For the text-containing cell, return its midpoint in (X, Y) coordinate format. 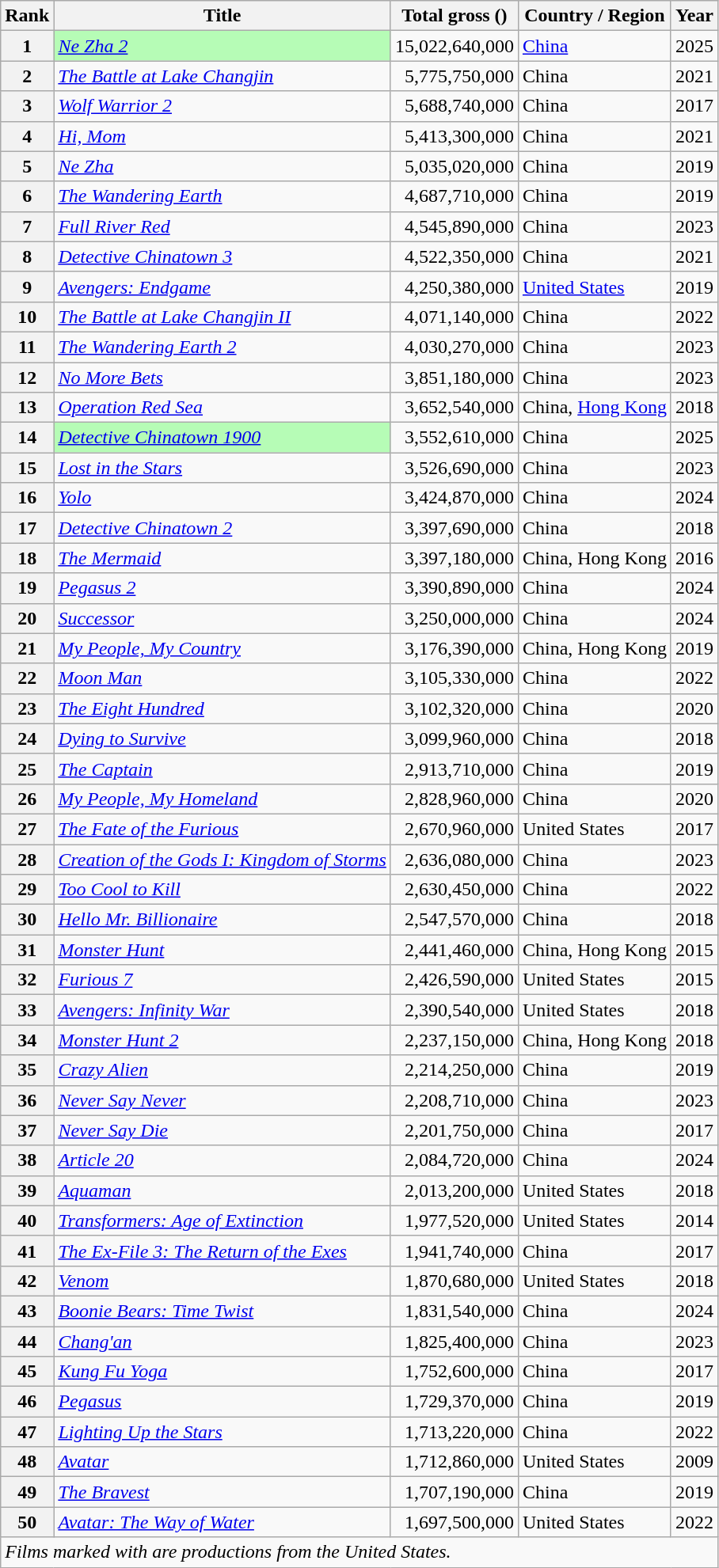
Hello Mr. Billionaire (223, 920)
Monster Hunt 2 (223, 1040)
2014 (694, 1221)
Ne Zha (223, 166)
30 (27, 920)
44 (27, 1342)
Successor (223, 618)
2,630,450,000 (455, 890)
Avatar (223, 1462)
2,441,460,000 (455, 950)
Moon Man (223, 678)
3,102,320,000 (455, 708)
16 (27, 498)
My People, My Country (223, 648)
Avengers: Endgame (223, 287)
Operation Red Sea (223, 408)
Full River Red (223, 226)
1,707,190,000 (455, 1492)
5,775,750,000 (455, 76)
Pegasus 2 (223, 588)
2,237,150,000 (455, 1040)
48 (27, 1462)
49 (27, 1492)
26 (27, 799)
1 (27, 46)
38 (27, 1160)
The Bravest (223, 1492)
Detective Chinatown 3 (223, 256)
3,390,890,000 (455, 588)
Total gross () (455, 16)
3,652,540,000 (455, 408)
4 (27, 136)
Films marked with are productions from the United States. (359, 1552)
Detective Chinatown 1900 (223, 438)
Crazy Alien (223, 1070)
The Wandering Earth (223, 196)
Lighting Up the Stars (223, 1432)
2,828,960,000 (455, 799)
18 (27, 558)
5,035,020,000 (455, 166)
37 (27, 1130)
17 (27, 528)
Wolf Warrior 2 (223, 106)
2,913,710,000 (455, 769)
10 (27, 317)
Detective Chinatown 2 (223, 528)
13 (27, 408)
45 (27, 1372)
35 (27, 1070)
3,397,180,000 (455, 558)
Never Say Die (223, 1130)
2,636,080,000 (455, 859)
25 (27, 769)
1,825,400,000 (455, 1342)
9 (27, 287)
Avengers: Infinity War (223, 1010)
27 (27, 829)
Dying to Survive (223, 738)
19 (27, 588)
Avatar: The Way of Water (223, 1522)
Aquaman (223, 1190)
Lost in the Stars (223, 468)
Title (223, 16)
1,870,680,000 (455, 1281)
43 (27, 1311)
3,250,000,000 (455, 618)
4,250,380,000 (455, 287)
1,977,520,000 (455, 1221)
Too Cool to Kill (223, 890)
4,545,890,000 (455, 226)
41 (27, 1251)
3,851,180,000 (455, 378)
4,687,710,000 (455, 196)
Never Say Never (223, 1100)
1,752,600,000 (455, 1372)
1,697,500,000 (455, 1522)
20 (27, 618)
15,022,640,000 (455, 46)
2,390,540,000 (455, 1010)
The Battle at Lake Changjin II (223, 317)
40 (27, 1221)
Pegasus (223, 1402)
3,526,690,000 (455, 468)
34 (27, 1040)
32 (27, 980)
3,099,960,000 (455, 738)
Article 20 (223, 1160)
6 (27, 196)
2,214,250,000 (455, 1070)
Rank (27, 16)
5,688,740,000 (455, 106)
2,547,570,000 (455, 920)
36 (27, 1100)
21 (27, 648)
3,424,870,000 (455, 498)
33 (27, 1010)
Kung Fu Yoga (223, 1372)
Monster Hunt (223, 950)
The Captain (223, 769)
1,831,540,000 (455, 1311)
3 (27, 106)
2,013,200,000 (455, 1190)
14 (27, 438)
8 (27, 256)
2016 (694, 558)
Venom (223, 1281)
Hi, Mom (223, 136)
39 (27, 1190)
11 (27, 347)
Boonie Bears: Time Twist (223, 1311)
47 (27, 1432)
7 (27, 226)
1,941,740,000 (455, 1251)
The Eight Hundred (223, 708)
4,030,270,000 (455, 347)
My People, My Homeland (223, 799)
2,670,960,000 (455, 829)
23 (27, 708)
3,397,690,000 (455, 528)
The Wandering Earth 2 (223, 347)
1,729,370,000 (455, 1402)
2,201,750,000 (455, 1130)
No More Bets (223, 378)
29 (27, 890)
3,176,390,000 (455, 648)
28 (27, 859)
31 (27, 950)
2 (27, 76)
The Mermaid (223, 558)
Chang'an (223, 1342)
2,426,590,000 (455, 980)
Yolo (223, 498)
The Ex-File 3: The Return of the Exes (223, 1251)
The Battle at Lake Changjin (223, 76)
12 (27, 378)
15 (27, 468)
4,071,140,000 (455, 317)
Ne Zha 2 (223, 46)
Furious 7 (223, 980)
Country / Region (594, 16)
Transformers: Age of Extinction (223, 1221)
Year (694, 16)
The Fate of the Furious (223, 829)
5,413,300,000 (455, 136)
3,105,330,000 (455, 678)
4,522,350,000 (455, 256)
42 (27, 1281)
46 (27, 1402)
24 (27, 738)
1,712,860,000 (455, 1462)
1,713,220,000 (455, 1432)
5 (27, 166)
22 (27, 678)
2,084,720,000 (455, 1160)
2009 (694, 1462)
2,208,710,000 (455, 1100)
Creation of the Gods I: Kingdom of Storms (223, 859)
50 (27, 1522)
3,552,610,000 (455, 438)
